Capture the cell that displays the provided text and extract its (X, Y) central coordinate. 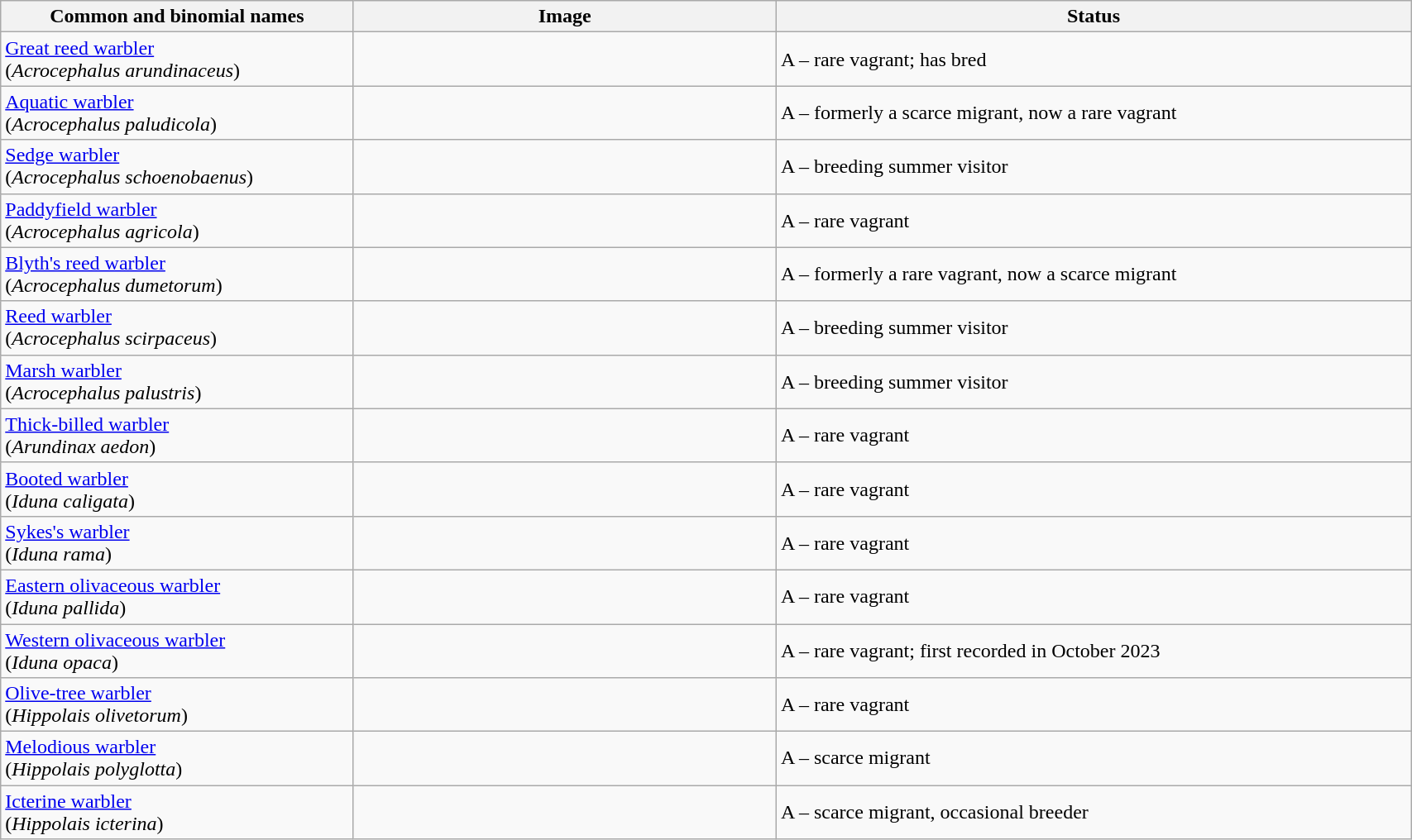
Sykes's warbler(Iduna rama) (177, 542)
Aquatic warbler(Acrocephalus paludicola) (177, 112)
Western olivaceous warbler(Iduna opaca) (177, 650)
Blyth's reed warbler(Acrocephalus dumetorum) (177, 274)
A – rare vagrant; has bred (1094, 60)
Booted warbler(Iduna caligata) (177, 489)
A – scarce migrant, occasional breeder (1094, 812)
Image (564, 17)
A – formerly a rare vagrant, now a scarce migrant (1094, 274)
A – rare vagrant; first recorded in October 2023 (1094, 650)
Marsh warbler(Acrocephalus palustris) (177, 382)
A – scarce migrant (1094, 759)
Thick-billed warbler(Arundinax aedon) (177, 435)
Reed warbler(Acrocephalus scirpaceus) (177, 327)
Common and binomial names (177, 17)
Paddyfield warbler(Acrocephalus agricola) (177, 220)
Sedge warbler(Acrocephalus schoenobaenus) (177, 167)
Olive-tree warbler(Hippolais olivetorum) (177, 704)
Great reed warbler(Acrocephalus arundinaceus) (177, 60)
Eastern olivaceous warbler(Iduna pallida) (177, 597)
A – formerly a scarce migrant, now a rare vagrant (1094, 112)
Melodious warbler(Hippolais polyglotta) (177, 759)
Status (1094, 17)
Icterine warbler(Hippolais icterina) (177, 812)
